Output the [x, y] coordinate of the center of the cell containing the given text.  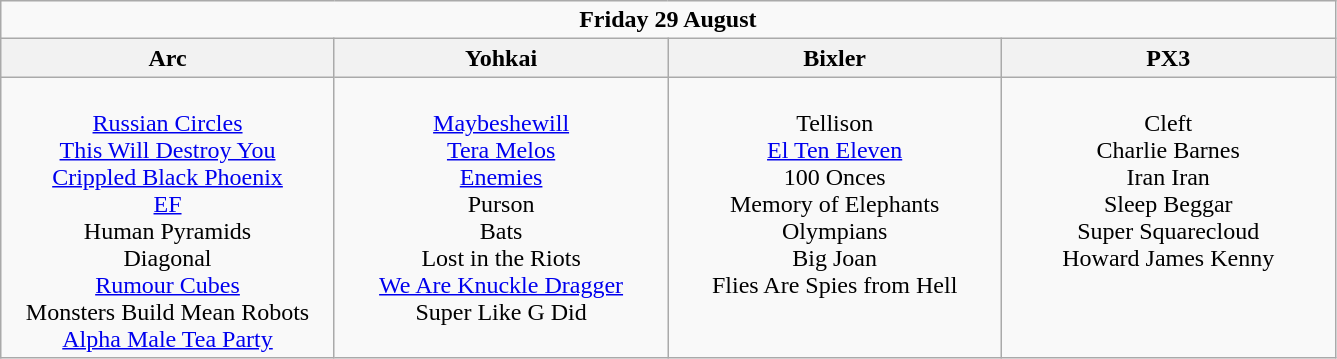
Russian Circles This Will Destroy You Crippled Black Phoenix EF Human Pyramids Diagonal Rumour Cubes Monsters Build Mean Robots Alpha Male Tea Party [168, 218]
Friday 29 August [668, 20]
PX3 [1168, 58]
Bixler [835, 58]
Cleft Charlie Barnes Iran Iran Sleep Beggar Super Squarecloud Howard James Kenny [1168, 218]
Arc [168, 58]
Maybeshewill Tera Melos Enemies Purson Bats Lost in the Riots We Are Knuckle Dragger Super Like G Did [501, 218]
Tellison El Ten Eleven 100 Onces Memory of Elephants Olympians Big Joan Flies Are Spies from Hell [835, 218]
Yohkai [501, 58]
